Detect which cell encompasses the target text, then output its (x, y) center coordinate. 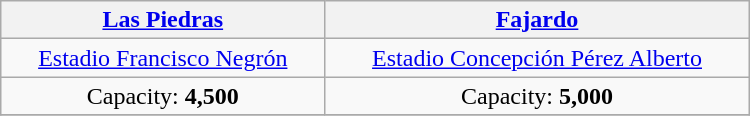
Capacity: 5,000 (537, 96)
Estadio Francisco Negrón (163, 58)
Fajardo (537, 20)
Las Piedras (163, 20)
Capacity: 4,500 (163, 96)
Estadio Concepción Pérez Alberto (537, 58)
